Capture the cell that displays the provided text and extract its (x, y) central coordinate. 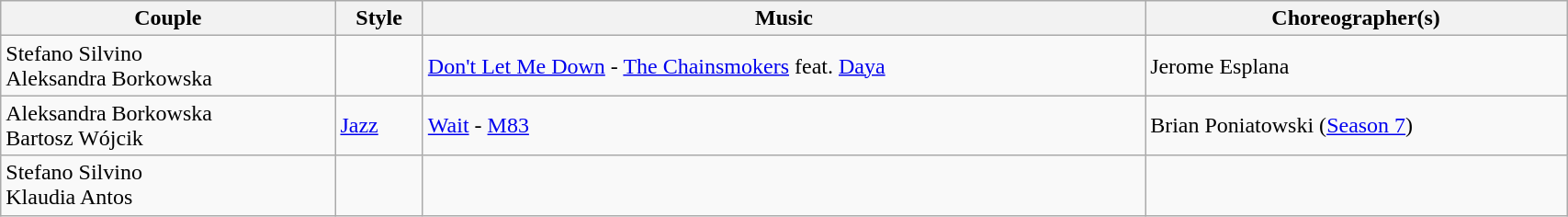
Wait - M83 (784, 125)
Brian Poniatowski (Season 7) (1356, 125)
Choreographer(s) (1356, 18)
Jazz (378, 125)
Aleksandra BorkowskaBartosz Wójcik (168, 125)
Stefano SilvinoAleksandra Borkowska (168, 66)
Stefano SilvinoKlaudia Antos (168, 186)
Don't Let Me Down - The Chainsmokers feat. Daya (784, 66)
Jerome Esplana (1356, 66)
Couple (168, 18)
Music (784, 18)
Style (378, 18)
